Detect which cell encompasses the target text, then output its [x, y] center coordinate. 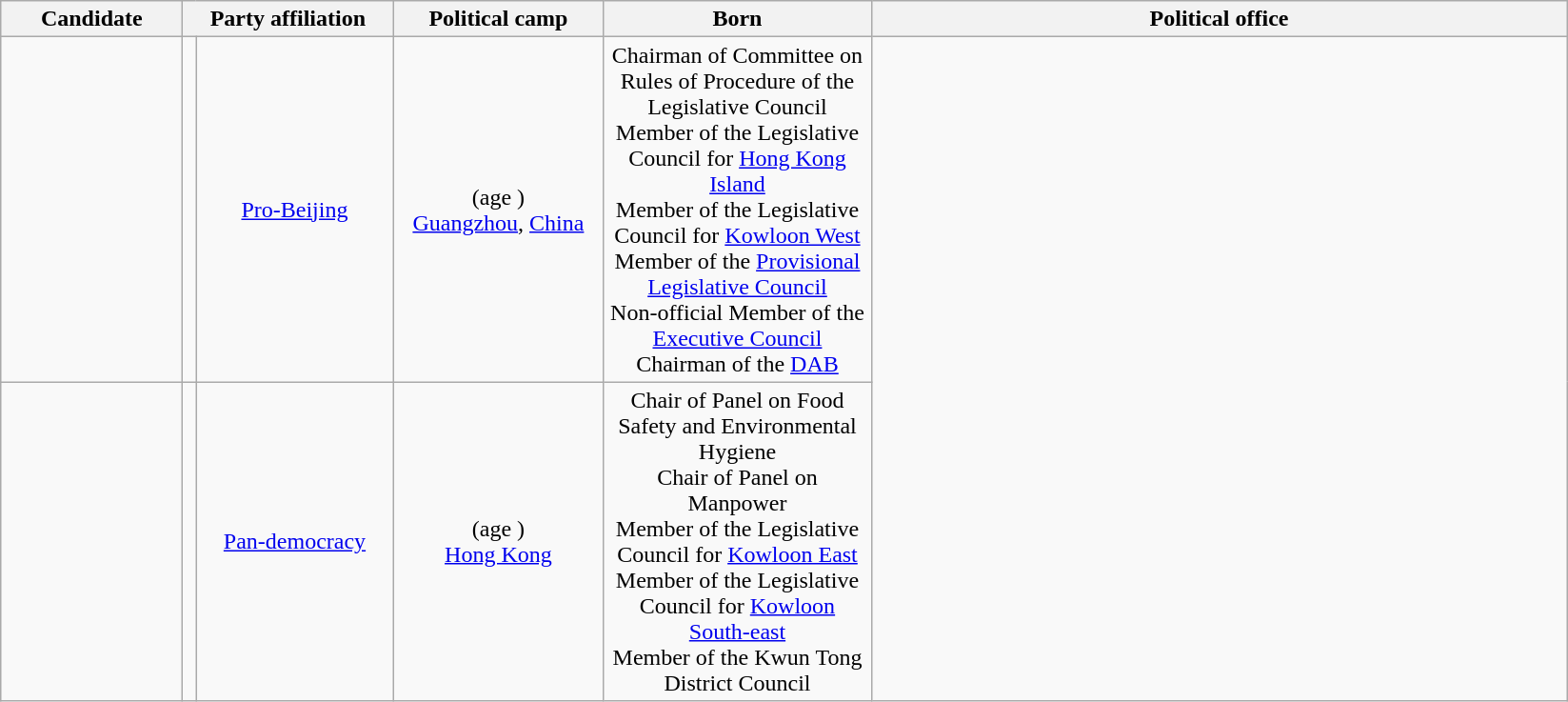
Born [737, 19]
Pro-Beijing [295, 210]
Political office [1219, 19]
Party affiliation [288, 19]
Pan-democracy [295, 541]
(age )Guangzhou, China [499, 210]
Candidate [91, 19]
(age )Hong Kong [499, 541]
Political camp [499, 19]
